Extract the (x, y) coordinate from the center of the cell holding the provided text.  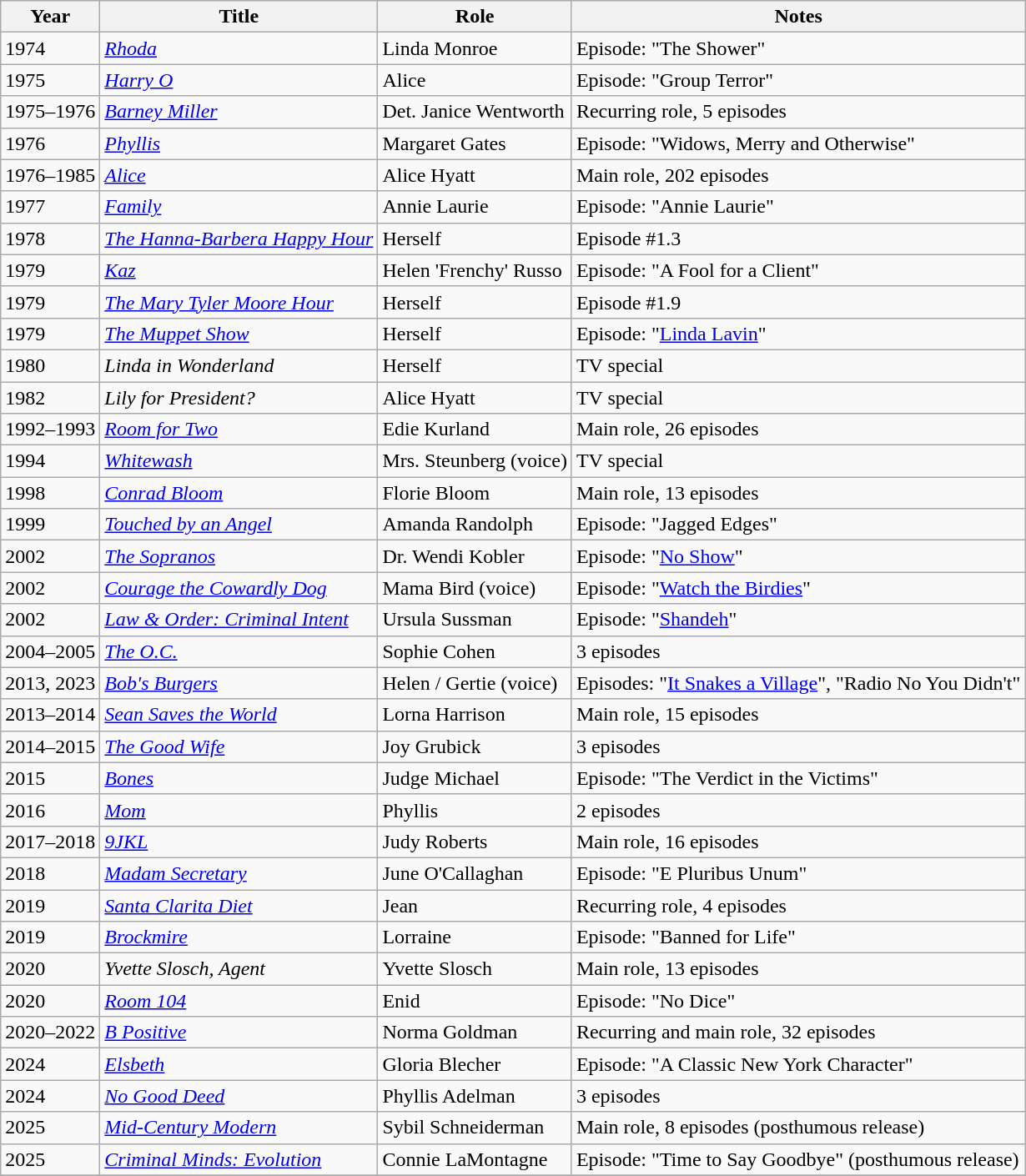
Norma Goldman (475, 1033)
Enid (475, 1001)
Recurring role, 4 episodes (797, 905)
Lorraine (475, 937)
Main role, 16 episodes (797, 842)
Mom (239, 810)
Lorna Harrison (475, 715)
Episode: "Jagged Edges" (797, 525)
Brockmire (239, 937)
Room 104 (239, 1001)
Episode: "The Shower" (797, 48)
Episode: "Widows, Merry and Otherwise" (797, 143)
Episode #1.9 (797, 302)
Connie LaMontagne (475, 1159)
Recurring and main role, 32 episodes (797, 1033)
Gloria Blecher (475, 1064)
Room for Two (239, 430)
Family (239, 207)
Episode: "Group Terror" (797, 80)
2013, 2023 (50, 683)
Episode: "Annie Laurie" (797, 207)
Harry O (239, 80)
Helen / Gertie (voice) (475, 683)
Florie Bloom (475, 493)
Main role, 202 episodes (797, 175)
9JKL (239, 842)
Episode: "E Pluribus Unum" (797, 873)
2020–2022 (50, 1033)
Courage the Cowardly Dog (239, 588)
Jean (475, 905)
Mid-Century Modern (239, 1128)
Main role, 8 episodes (posthumous release) (797, 1128)
Episode: "Time to Say Goodbye" (posthumous release) (797, 1159)
The O.C. (239, 651)
2018 (50, 873)
Santa Clarita Diet (239, 905)
Main role, 26 episodes (797, 430)
1992–1993 (50, 430)
Yvette Slosch, Agent (239, 969)
1975 (50, 80)
Year (50, 17)
Dr. Wendi Kobler (475, 556)
Annie Laurie (475, 207)
1994 (50, 461)
2016 (50, 810)
Episode: "Linda Lavin" (797, 334)
Sophie Cohen (475, 651)
The Hanna-Barbera Happy Hour (239, 239)
1978 (50, 239)
1976–1985 (50, 175)
Sean Saves the World (239, 715)
1975–1976 (50, 112)
Whitewash (239, 461)
Barney Miller (239, 112)
1977 (50, 207)
Ursula Sussman (475, 620)
Episode: "A Classic New York Character" (797, 1064)
2015 (50, 778)
Helen 'Frenchy' Russo (475, 270)
No Good Deed (239, 1096)
B Positive (239, 1033)
Mama Bird (voice) (475, 588)
Margaret Gates (475, 143)
Conrad Bloom (239, 493)
1999 (50, 525)
The Muppet Show (239, 334)
Recurring role, 5 episodes (797, 112)
Rhoda (239, 48)
Madam Secretary (239, 873)
The Good Wife (239, 746)
Main role, 15 episodes (797, 715)
2017–2018 (50, 842)
Bob's Burgers (239, 683)
Episode: "A Fool for a Client" (797, 270)
Episode: "Banned for Life" (797, 937)
Notes (797, 17)
Episode: "The Verdict in the Victims" (797, 778)
Joy Grubick (475, 746)
1980 (50, 365)
1982 (50, 398)
Episode: "Shandeh" (797, 620)
2014–2015 (50, 746)
Sybil Schneiderman (475, 1128)
Episode: "No Show" (797, 556)
Linda Monroe (475, 48)
Episode: "Watch the Birdies" (797, 588)
June O'Callaghan (475, 873)
Lily for President? (239, 398)
Kaz (239, 270)
Title (239, 17)
2004–2005 (50, 651)
1998 (50, 493)
Episodes: "It Snakes a Village", "Radio No You Didn't" (797, 683)
Edie Kurland (475, 430)
2 episodes (797, 810)
Mrs. Steunberg (voice) (475, 461)
Role (475, 17)
Det. Janice Wentworth (475, 112)
Judge Michael (475, 778)
Linda in Wonderland (239, 365)
Phyllis Adelman (475, 1096)
Episode: "No Dice" (797, 1001)
Bones (239, 778)
Amanda Randolph (475, 525)
The Mary Tyler Moore Hour (239, 302)
Judy Roberts (475, 842)
1974 (50, 48)
Episode #1.3 (797, 239)
1976 (50, 143)
2013–2014 (50, 715)
Law & Order: Criminal Intent (239, 620)
Yvette Slosch (475, 969)
Touched by an Angel (239, 525)
Elsbeth (239, 1064)
Criminal Minds: Evolution (239, 1159)
The Sopranos (239, 556)
